Search for the cell housing the specified text and yield its [x, y] center coordinate. 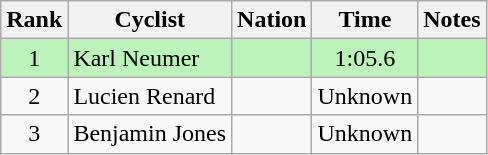
Rank [34, 20]
Cyclist [150, 20]
Benjamin Jones [150, 134]
Notes [452, 20]
2 [34, 96]
1:05.6 [365, 58]
Lucien Renard [150, 96]
Karl Neumer [150, 58]
3 [34, 134]
Time [365, 20]
Nation [272, 20]
1 [34, 58]
